Pinpoint the cell where the given text exists, returning its (x, y) midpoint coordinate. 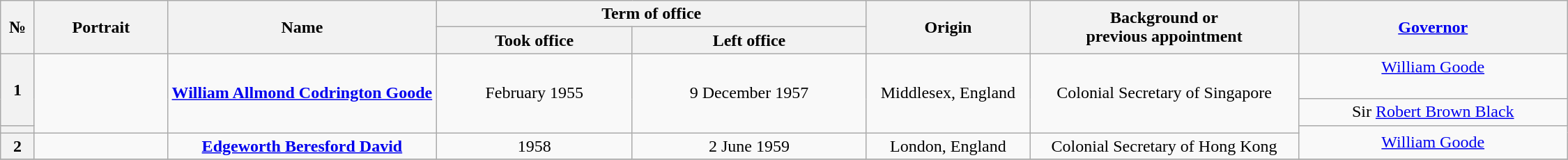
Term of office (651, 14)
Name (302, 27)
9 December 1957 (749, 93)
Origin (948, 27)
Governor (1433, 27)
Sir Robert Brown Black (1433, 112)
William Allmond Codrington Goode (302, 93)
1 (18, 89)
2 June 1959 (749, 146)
Left office (749, 40)
Edgeworth Beresford David (302, 146)
London, England (948, 146)
2 (18, 146)
Took office (534, 40)
Colonial Secretary of Singapore (1164, 93)
Colonial Secretary of Hong Kong (1164, 146)
Portrait (100, 27)
1958 (534, 146)
February 1955 (534, 93)
№ (18, 27)
Middlesex, England (948, 93)
Background orprevious appointment (1164, 27)
